Find where the given text appears and provide that cell's center as (x, y) coordinate. 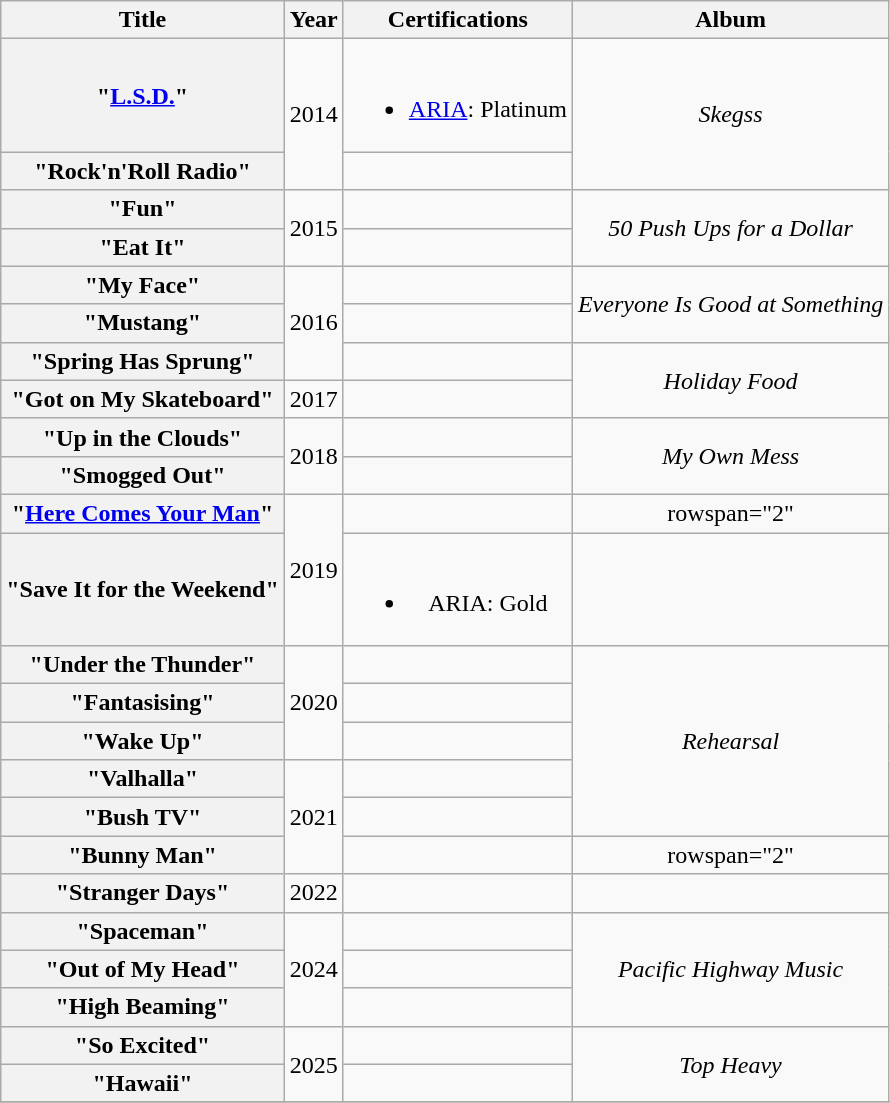
Pacific Highway Music (730, 969)
2017 (314, 399)
"Wake Up" (143, 741)
"Valhalla" (143, 779)
2014 (314, 114)
Top Heavy (730, 1064)
Title (143, 20)
2022 (314, 893)
2024 (314, 969)
"Smogged Out" (143, 475)
Album (730, 20)
Certifications (458, 20)
2018 (314, 456)
"Got on My Skateboard" (143, 399)
"So Excited" (143, 1045)
"Spring Has Sprung" (143, 361)
"L.S.D." (143, 96)
"My Face" (143, 285)
2025 (314, 1064)
"Here Comes Your Man" (143, 513)
2021 (314, 817)
"Hawaii" (143, 1083)
"Bush TV" (143, 817)
"Up in the Clouds" (143, 437)
2015 (314, 228)
Holiday Food (730, 380)
50 Push Ups for a Dollar (730, 228)
2020 (314, 703)
Year (314, 20)
My Own Mess (730, 456)
"Fun" (143, 209)
"Out of My Head" (143, 969)
ARIA: Gold (458, 588)
Skegss (730, 114)
"Fantasising" (143, 703)
"Stranger Days" (143, 893)
ARIA: Platinum (458, 96)
Everyone Is Good at Something (730, 304)
"Eat It" (143, 247)
"Spaceman" (143, 931)
Rehearsal (730, 741)
"Save It for the Weekend" (143, 588)
"Mustang" (143, 323)
2019 (314, 570)
"Bunny Man" (143, 855)
"Rock'n'Roll Radio" (143, 171)
"High Beaming" (143, 1007)
"Under the Thunder" (143, 665)
2016 (314, 323)
